Return the (X, Y) coordinate for the center point of the cell that contains the specified text.  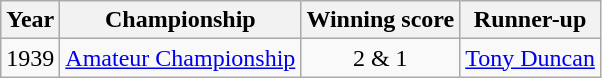
Winning score (380, 20)
2 & 1 (380, 58)
Year (30, 20)
Amateur Championship (180, 58)
Tony Duncan (530, 58)
1939 (30, 58)
Runner-up (530, 20)
Championship (180, 20)
